Pinpoint the cell where the given text exists, returning its (X, Y) midpoint coordinate. 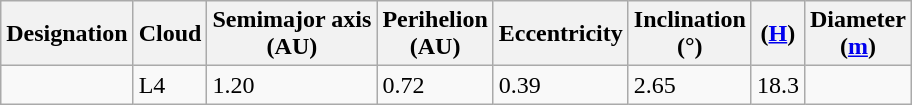
(H) (778, 34)
0.39 (560, 85)
0.72 (435, 85)
Inclination(°) (690, 34)
Eccentricity (560, 34)
Diameter(m) (858, 34)
1.20 (292, 85)
18.3 (778, 85)
Cloud (170, 34)
Semimajor axis(AU) (292, 34)
L4 (170, 85)
2.65 (690, 85)
Perihelion(AU) (435, 34)
Designation (67, 34)
